Pinpoint the cell where the given text exists, returning its (x, y) midpoint coordinate. 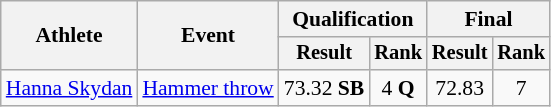
Hammer throw (208, 88)
Final (488, 19)
Qualification (353, 19)
72.83 (460, 88)
Athlete (70, 36)
Event (208, 36)
7 (521, 88)
4 Q (398, 88)
73.32 SB (324, 88)
Hanna Skydan (70, 88)
